For the text-containing cell, return its midpoint in [X, Y] coordinate format. 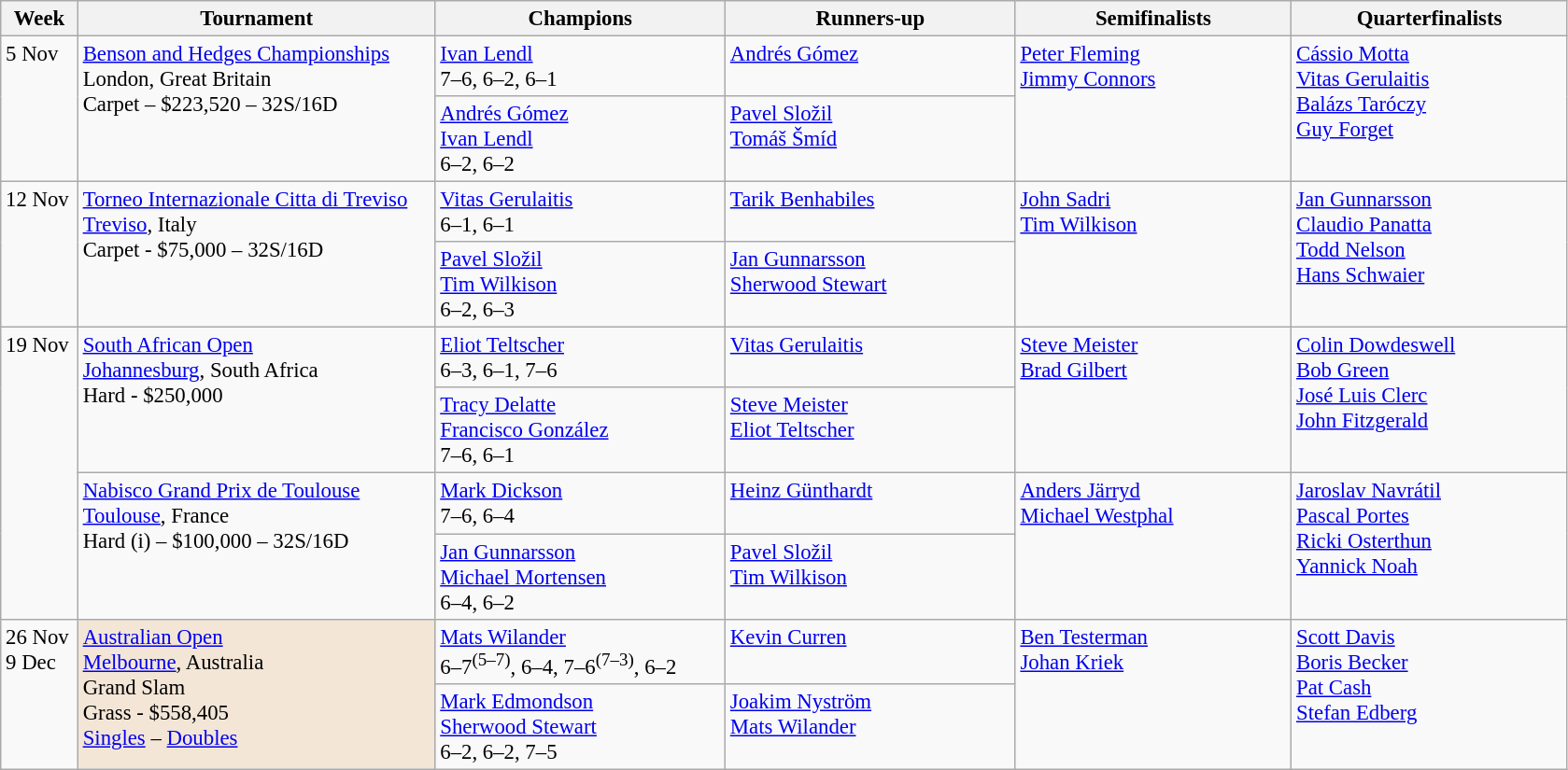
Semifinalists [1153, 19]
Heinz Günthardt [870, 504]
Pavel Složil Tomáš Šmíd [870, 139]
Tournament [256, 19]
John Sadri Tim Wilkison [1153, 255]
Cássio Motta Vitas Gerulaitis Balázs Taróczy Guy Forget [1430, 109]
Jaroslav Navrátil Pascal Portes Ricki Osterthun Yannick Noah [1430, 546]
Jan Gunnarsson Sherwood Stewart [870, 285]
Benson and Hedges Championships London, Great BritainCarpet – $223,520 – 32S/16D [256, 109]
Pavel Složil Tim Wilkison [870, 577]
Joakim Nyström Mats Wilander [870, 726]
Scott Davis Boris Becker Pat Cash Stefan Edberg [1430, 694]
Mark Edmondson Sherwood Stewart 6–2, 6–2, 7–5 [581, 726]
Colin Dowdeswell Bob Green José Luis Clerc John Fitzgerald [1430, 400]
Mats Wilander 6–7(5–7), 6–4, 7–6(7–3), 6–2 [581, 651]
Australian Open Melbourne, Australia Grand Slam Grass - $558,405 Singles – Doubles [256, 694]
Runners-up [870, 19]
Jan Gunnarsson Claudio Panatta Todd Nelson Hans Schwaier [1430, 255]
Vitas Gerulaitis [870, 358]
Andrés Gómez Ivan Lendl6–2, 6–2 [581, 139]
Champions [581, 19]
Vitas Gerulaitis 6–1, 6–1 [581, 213]
Week [39, 19]
Tarik Benhabiles [870, 213]
Steve Meister Brad Gilbert [1153, 400]
19 Nov [39, 473]
Peter Fleming Jimmy Connors [1153, 109]
Kevin Curren [870, 651]
Ivan Lendl 7–6, 6–2, 6–1 [581, 67]
12 Nov [39, 255]
Andrés Gómez [870, 67]
Anders Järryd Michael Westphal [1153, 546]
Pavel Složil Tim Wilkison 6–2, 6–3 [581, 285]
Tracy Delatte Francisco González 7–6, 6–1 [581, 431]
Torneo Internazionale Citta di Treviso Treviso, Italy Carpet - $75,000 – 32S/16D [256, 255]
Nabisco Grand Prix de Toulouse Toulouse, FranceHard (i) – $100,000 – 32S/16D [256, 546]
Steve Meister Eliot Teltscher [870, 431]
Mark Dickson 7–6, 6–4 [581, 504]
26 Nov9 Dec [39, 694]
South African Open Johannesburg, South Africa Hard - $250,000 [256, 400]
Ben Testerman Johan Kriek [1153, 694]
Eliot Teltscher 6–3, 6–1, 7–6 [581, 358]
Jan Gunnarsson Michael Mortensen 6–4, 6–2 [581, 577]
Quarterfinalists [1430, 19]
5 Nov [39, 109]
